Scan for the cell matching the given text and deliver its (X, Y) coordinate at center. 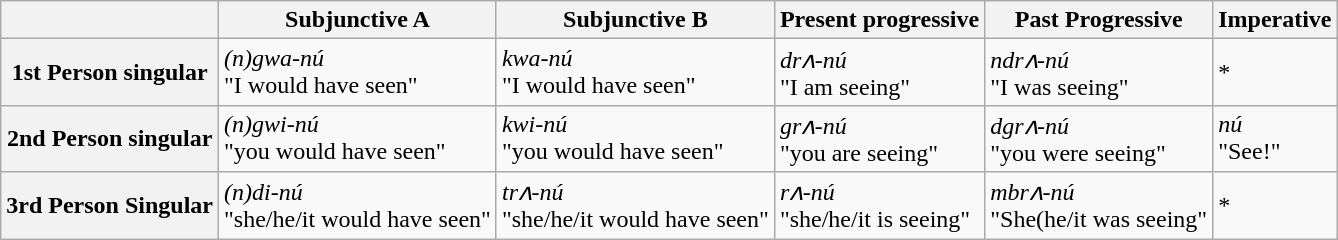
ndrʌ-nú "I was seeing" (1099, 72)
mbrʌ-nú "She(he/it was seeing" (1099, 206)
dgrʌ-nú "you were seeing" (1099, 138)
(n)gwa-nú "I would have seen" (358, 72)
grʌ-nú "you are seeing" (879, 138)
3rd Person Singular (110, 206)
nú "See!" (1275, 138)
2nd Person singular (110, 138)
Subjunctive B (635, 20)
drʌ-nú "I am seeing" (879, 72)
(n)gwi-nú "you would have seen" (358, 138)
Present progressive (879, 20)
Imperative (1275, 20)
Past Progressive (1099, 20)
trʌ-nú "she/he/it would have seen" (635, 206)
1st Person singular (110, 72)
kwa-nú "I would have seen" (635, 72)
kwi-nú "you would have seen" (635, 138)
Subjunctive A (358, 20)
(n)di-nú "she/he/it would have seen" (358, 206)
rʌ-nú "she/he/it is seeing" (879, 206)
